For the text-containing cell, return its midpoint in (X, Y) coordinate format. 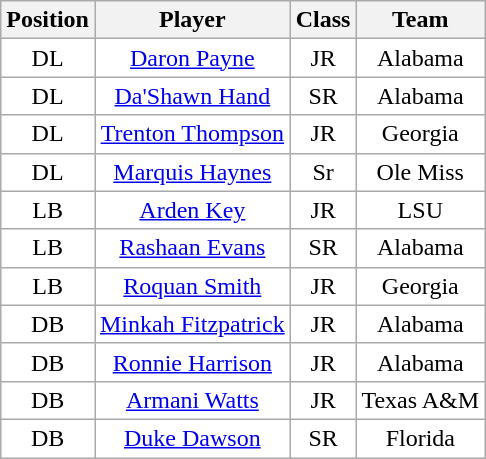
Player (192, 20)
Class (323, 20)
Sr (323, 172)
Marquis Haynes (192, 172)
Minkah Fitzpatrick (192, 324)
Ole Miss (420, 172)
Florida (420, 438)
Armani Watts (192, 400)
Position (48, 20)
Rashaan Evans (192, 248)
Duke Dawson (192, 438)
Da'Shawn Hand (192, 96)
LSU (420, 210)
Ronnie Harrison (192, 362)
Texas A&M (420, 400)
Arden Key (192, 210)
Daron Payne (192, 58)
Roquan Smith (192, 286)
Trenton Thompson (192, 134)
Team (420, 20)
